Locate the cell with the specified text and output its [X, Y] center coordinate. 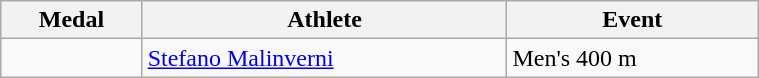
Athlete [324, 20]
Medal [72, 20]
Men's 400 m [632, 58]
Event [632, 20]
Stefano Malinverni [324, 58]
